Extract the [X, Y] coordinate from the center of the cell holding the provided text.  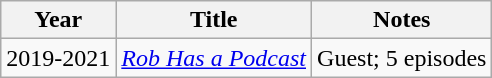
Rob Has a Podcast [214, 58]
2019-2021 [58, 58]
Title [214, 20]
Notes [402, 20]
Year [58, 20]
Guest; 5 episodes [402, 58]
